Determine the [X, Y] coordinate at the center of the cell enclosing the given text.  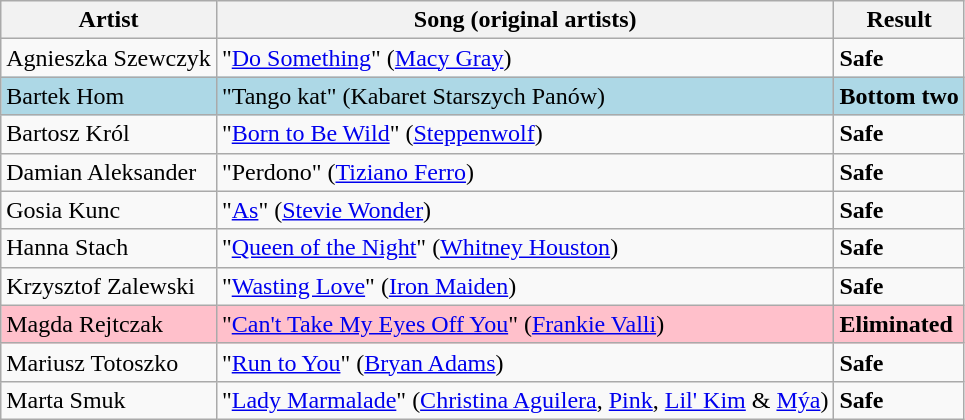
"Wasting Love" (Iron Maiden) [525, 286]
Artist [109, 20]
"Born to Be Wild" (Steppenwolf) [525, 134]
"Perdono" (Tiziano Ferro) [525, 172]
Bottom two [899, 96]
Marta Smuk [109, 400]
Song (original artists) [525, 20]
Bartek Hom [109, 96]
Damian Aleksander [109, 172]
Agnieszka Szewczyk [109, 58]
Bartosz Król [109, 134]
Eliminated [899, 324]
Mariusz Totoszko [109, 362]
"As" (Stevie Wonder) [525, 210]
"Run to You" (Bryan Adams) [525, 362]
Gosia Kunc [109, 210]
Hanna Stach [109, 248]
Magda Rejtczak [109, 324]
Result [899, 20]
"Tango kat" (Kabaret Starszych Panów) [525, 96]
"Can't Take My Eyes Off You" (Frankie Valli) [525, 324]
Krzysztof Zalewski [109, 286]
"Lady Marmalade" (Christina Aguilera, Pink, Lil' Kim & Mýa) [525, 400]
"Queen of the Night" (Whitney Houston) [525, 248]
"Do Something" (Macy Gray) [525, 58]
